Scan for the cell matching the given text and deliver its [X, Y] coordinate at center. 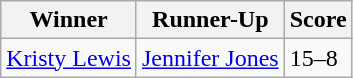
Winner [69, 20]
15–8 [318, 58]
Jennifer Jones [210, 58]
Kristy Lewis [69, 58]
Score [318, 20]
Runner-Up [210, 20]
